Pinpoint the cell where the given text exists, returning its (X, Y) midpoint coordinate. 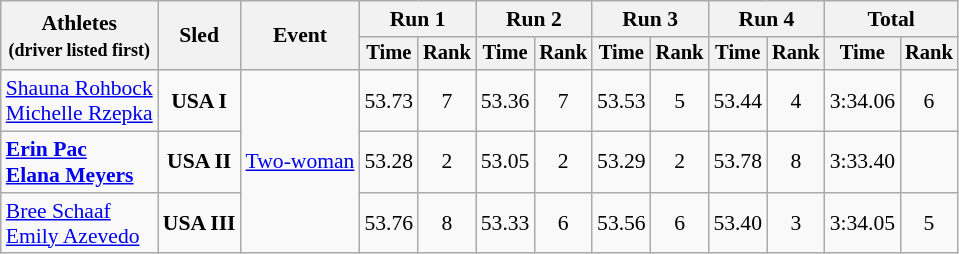
4 (796, 100)
Run 3 (650, 19)
53.28 (388, 162)
USA I (200, 100)
53.44 (738, 100)
Run 2 (534, 19)
Athletes(driver listed first) (80, 36)
53.33 (506, 224)
3 (796, 224)
53.40 (738, 224)
Sled (200, 36)
53.53 (622, 100)
Shauna RohbockMichelle Rzepka (80, 100)
3:33.40 (862, 162)
3:34.05 (862, 224)
53.78 (738, 162)
53.29 (622, 162)
Total (892, 19)
53.76 (388, 224)
Run 1 (417, 19)
USA II (200, 162)
Run 4 (766, 19)
Two-woman (300, 162)
53.05 (506, 162)
53.73 (388, 100)
Erin PacElana Meyers (80, 162)
Event (300, 36)
Bree SchaafEmily Azevedo (80, 224)
53.36 (506, 100)
53.56 (622, 224)
3:34.06 (862, 100)
USA III (200, 224)
